Identify which cell holds the provided text, then report its [x, y] central coordinate. 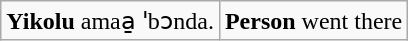
Person went there [313, 21]
Yikolu amaa̱ ꞌbɔnda. [110, 21]
